Return the [X, Y] coordinate for the center point of the cell that contains the specified text.  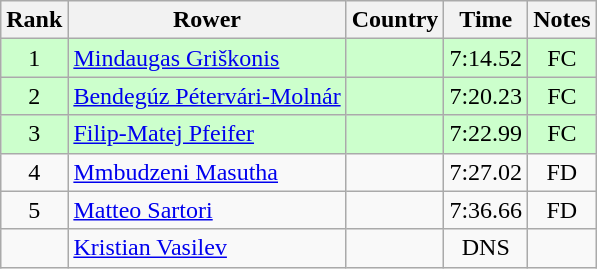
Mmbudzeni Masutha [207, 172]
Time [486, 20]
Notes [562, 20]
Mindaugas Griškonis [207, 58]
Rank [34, 20]
Bendegúz Pétervári-Molnár [207, 96]
1 [34, 58]
7:20.23 [486, 96]
Kristian Vasilev [207, 248]
7:14.52 [486, 58]
7:36.66 [486, 210]
5 [34, 210]
3 [34, 134]
2 [34, 96]
Matteo Sartori [207, 210]
Filip-Matej Pfeifer [207, 134]
7:27.02 [486, 172]
DNS [486, 248]
Country [395, 20]
Rower [207, 20]
7:22.99 [486, 134]
4 [34, 172]
